Return [x, y] of the center of cell containing provided text 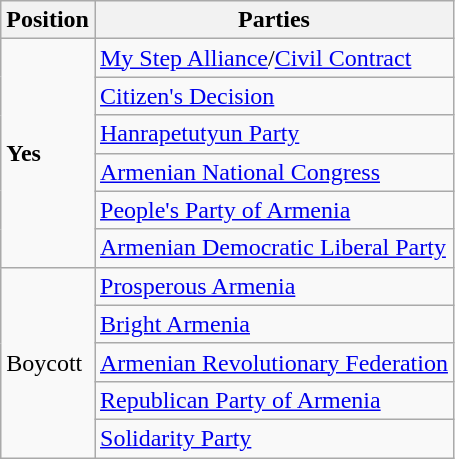
Armenian Democratic Liberal Party [274, 248]
Hanrapetutyun Party [274, 134]
My Step Alliance/Civil Contract [274, 58]
Parties [274, 20]
Armenian National Congress [274, 172]
Solidarity Party [274, 438]
People's Party of Armenia [274, 210]
Position [48, 20]
Bright Armenia [274, 324]
Republican Party of Armenia [274, 400]
Armenian Revolutionary Federation [274, 362]
Boycott [48, 362]
Yes [48, 153]
Prosperous Armenia [274, 286]
Citizen's Decision [274, 96]
